Search for the cell housing the specified text and yield its [x, y] center coordinate. 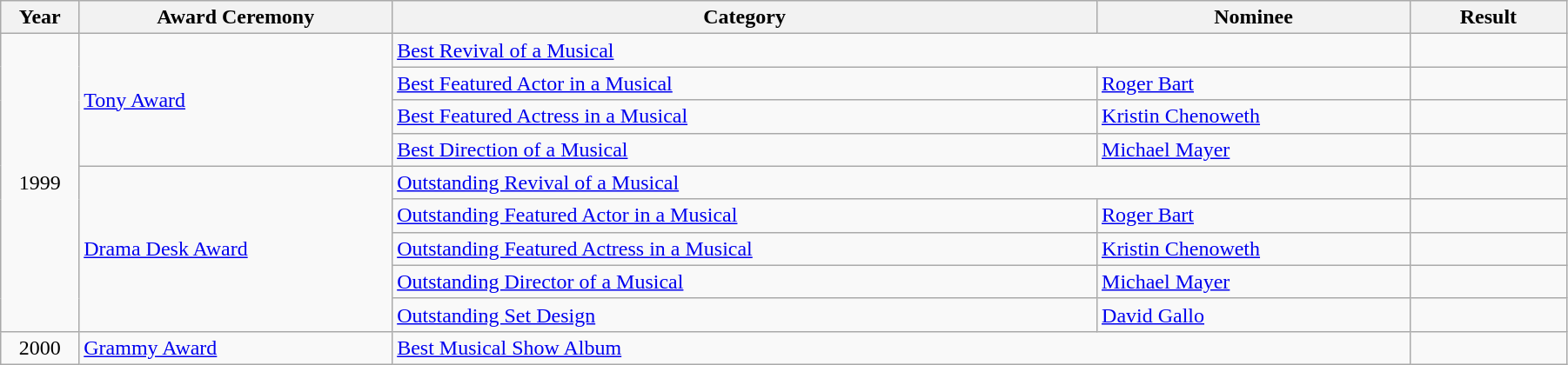
Drama Desk Award [236, 249]
Grammy Award [236, 348]
Outstanding Featured Actress in a Musical [745, 249]
Result [1488, 17]
Best Musical Show Album [901, 348]
Year [40, 17]
Best Revival of a Musical [901, 50]
Category [745, 17]
Best Direction of a Musical [745, 149]
2000 [40, 348]
1999 [40, 182]
Nominee [1254, 17]
Outstanding Revival of a Musical [901, 182]
Best Featured Actress in a Musical [745, 116]
David Gallo [1254, 315]
Award Ceremony [236, 17]
Best Featured Actor in a Musical [745, 83]
Outstanding Featured Actor in a Musical [745, 216]
Outstanding Director of a Musical [745, 282]
Tony Award [236, 100]
Outstanding Set Design [745, 315]
